Provide the [X, Y] coordinate of the cell's center where the given text is located.  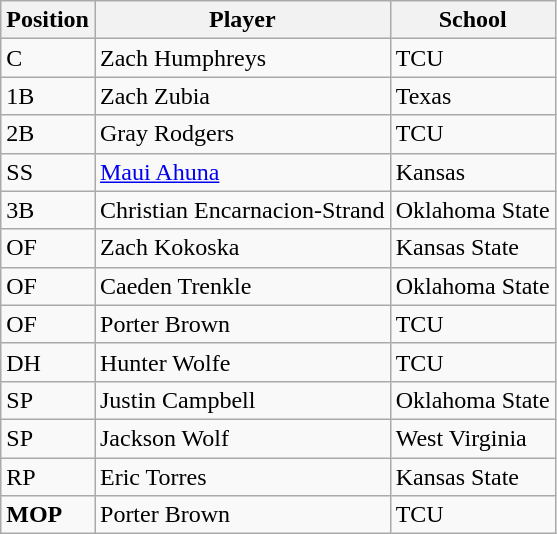
RP [48, 477]
Caeden Trenkle [242, 286]
Zach Kokoska [242, 248]
West Virginia [472, 438]
Maui Ahuna [242, 172]
3B [48, 210]
Christian Encarnacion-Strand [242, 210]
Kansas [472, 172]
Zach Humphreys [242, 58]
Jackson Wolf [242, 438]
DH [48, 362]
School [472, 20]
Zach Zubia [242, 96]
Hunter Wolfe [242, 362]
SS [48, 172]
C [48, 58]
2B [48, 134]
Justin Campbell [242, 400]
Position [48, 20]
1B [48, 96]
MOP [48, 515]
Player [242, 20]
Gray Rodgers [242, 134]
Eric Torres [242, 477]
Texas [472, 96]
